Determine the [x, y] coordinate at the center of the cell enclosing the given text.  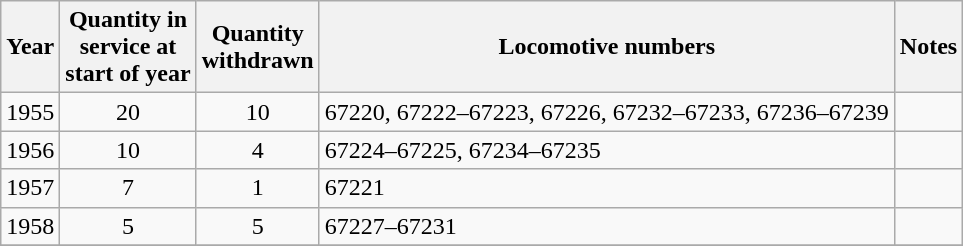
1958 [30, 226]
Year [30, 47]
20 [128, 112]
1955 [30, 112]
Quantity inservice atstart of year [128, 47]
1956 [30, 150]
Locomotive numbers [606, 47]
7 [128, 188]
67224–67225, 67234–67235 [606, 150]
1 [258, 188]
Quantitywithdrawn [258, 47]
4 [258, 150]
67227–67231 [606, 226]
Notes [928, 47]
67220, 67222–67223, 67226, 67232–67233, 67236–67239 [606, 112]
67221 [606, 188]
1957 [30, 188]
